Capture the cell that displays the provided text and extract its (x, y) central coordinate. 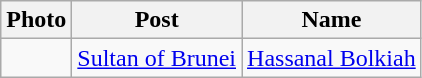
Sultan of Brunei (157, 58)
Photo (36, 20)
Hassanal Bolkiah (332, 58)
Name (332, 20)
Post (157, 20)
